For the text-containing cell, return its midpoint in (x, y) coordinate format. 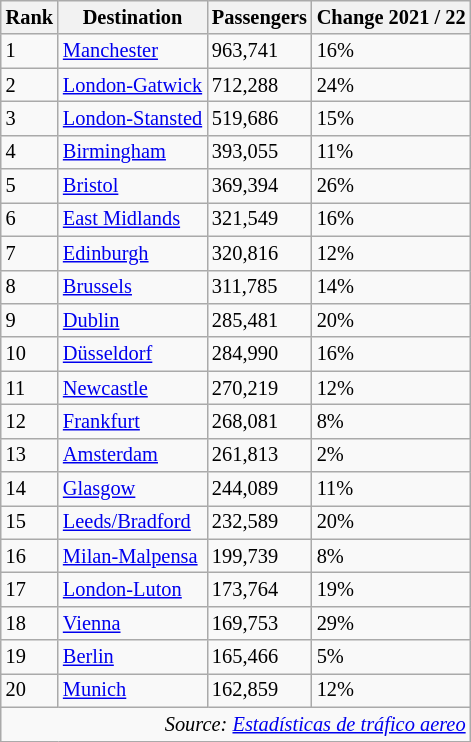
519,686 (260, 118)
Source: Estadísticas de tráfico aereo (236, 724)
15 (30, 522)
162,859 (260, 690)
369,394 (260, 186)
Passengers (260, 17)
311,785 (260, 287)
East Midlands (132, 219)
165,466 (260, 657)
19% (392, 589)
Leeds/Bradford (132, 522)
Edinburgh (132, 253)
Birmingham (132, 152)
712,288 (260, 85)
3 (30, 118)
London-Luton (132, 589)
10 (30, 354)
393,055 (260, 152)
Milan-Malpensa (132, 556)
173,764 (260, 589)
Glasgow (132, 489)
17 (30, 589)
15% (392, 118)
Newcastle (132, 388)
199,739 (260, 556)
19 (30, 657)
2 (30, 85)
Munich (132, 690)
8 (30, 287)
13 (30, 455)
London-Gatwick (132, 85)
268,081 (260, 421)
24% (392, 85)
244,089 (260, 489)
14 (30, 489)
Frankfurt (132, 421)
7 (30, 253)
12 (30, 421)
Destination (132, 17)
Berlin (132, 657)
320,816 (260, 253)
14% (392, 287)
16 (30, 556)
270,219 (260, 388)
Rank (30, 17)
26% (392, 186)
18 (30, 623)
29% (392, 623)
284,990 (260, 354)
169,753 (260, 623)
232,589 (260, 522)
Dublin (132, 320)
9 (30, 320)
5% (392, 657)
London-Stansted (132, 118)
6 (30, 219)
Vienna (132, 623)
Change 2021 / 22 (392, 17)
963,741 (260, 51)
Amsterdam (132, 455)
Brussels (132, 287)
261,813 (260, 455)
Manchester (132, 51)
5 (30, 186)
1 (30, 51)
Düsseldorf (132, 354)
Bristol (132, 186)
321,549 (260, 219)
285,481 (260, 320)
4 (30, 152)
11 (30, 388)
20 (30, 690)
2% (392, 455)
